Provide the [x, y] coordinate of the cell's center where the given text is located.  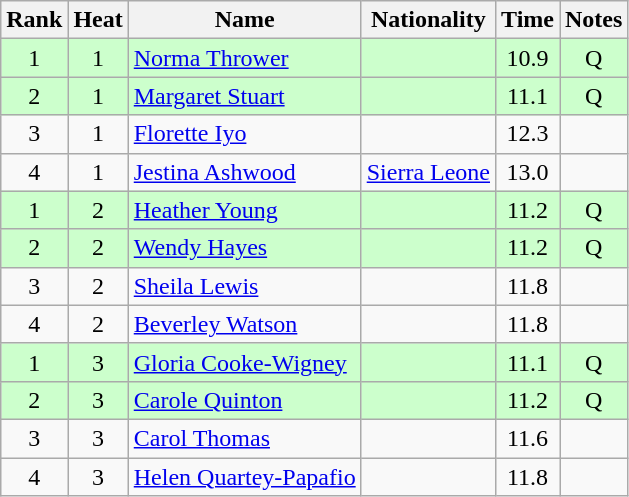
12.3 [528, 134]
Rank [34, 20]
11.6 [528, 438]
Carole Quinton [244, 400]
Sheila Lewis [244, 286]
Carol Thomas [244, 438]
Heat [98, 20]
Time [528, 20]
Notes [594, 20]
Margaret Stuart [244, 96]
Heather Young [244, 210]
13.0 [528, 172]
Florette Iyo [244, 134]
Helen Quartey-Papafio [244, 477]
Sierra Leone [428, 172]
Nationality [428, 20]
Wendy Hayes [244, 248]
Gloria Cooke-Wigney [244, 362]
Jestina Ashwood [244, 172]
Name [244, 20]
Norma Thrower [244, 58]
Beverley Watson [244, 324]
10.9 [528, 58]
